Extract the (X, Y) coordinate from the center of the cell holding the provided text.  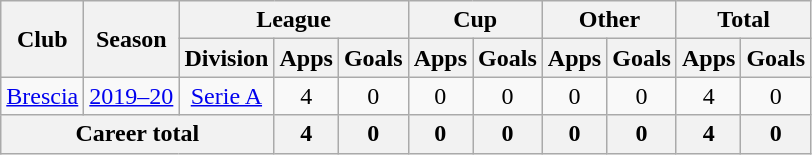
Season (132, 39)
Division (226, 58)
2019–20 (132, 96)
Total (743, 20)
Career total (138, 134)
Cup (475, 20)
Brescia (42, 96)
Other (609, 20)
Club (42, 39)
Serie A (226, 96)
League (294, 20)
